Extract the (X, Y) coordinate from the center of the cell holding the provided text.  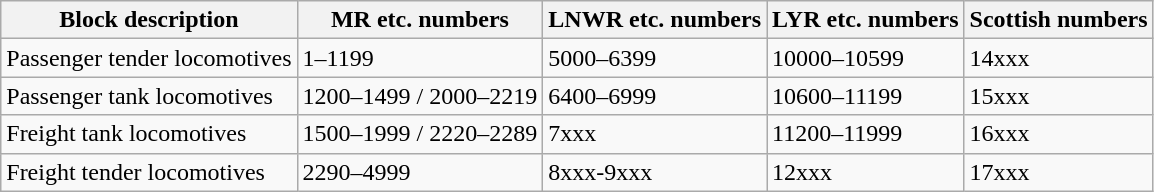
1–1199 (420, 58)
Freight tank locomotives (149, 134)
15xxx (1058, 96)
2290–4999 (420, 172)
5000–6399 (655, 58)
1200–1499 / 2000–2219 (420, 96)
17xxx (1058, 172)
6400–6999 (655, 96)
14xxx (1058, 58)
LNWR etc. numbers (655, 20)
Scottish numbers (1058, 20)
LYR etc. numbers (866, 20)
10000–10599 (866, 58)
10600–11199 (866, 96)
11200–11999 (866, 134)
16xxx (1058, 134)
Passenger tank locomotives (149, 96)
7xxx (655, 134)
12xxx (866, 172)
MR etc. numbers (420, 20)
Block description (149, 20)
Freight tender locomotives (149, 172)
8xxx-9xxx (655, 172)
1500–1999 / 2220–2289 (420, 134)
Passenger tender locomotives (149, 58)
